Capture the cell that displays the provided text and extract its (x, y) central coordinate. 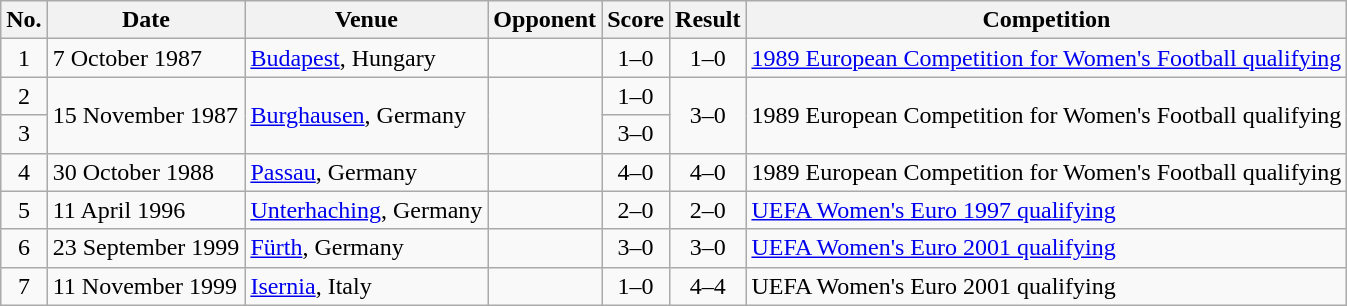
7 October 1987 (146, 58)
15 November 1987 (146, 115)
4–4 (708, 286)
Unterhaching, Germany (366, 210)
5 (24, 210)
23 September 1999 (146, 248)
No. (24, 20)
11 April 1996 (146, 210)
7 (24, 286)
Competition (1046, 20)
2 (24, 96)
6 (24, 248)
Venue (366, 20)
Fürth, Germany (366, 248)
Date (146, 20)
UEFA Women's Euro 1997 qualifying (1046, 210)
Isernia, Italy (366, 286)
11 November 1999 (146, 286)
4 (24, 172)
3 (24, 134)
Result (708, 20)
Opponent (545, 20)
30 October 1988 (146, 172)
Passau, Germany (366, 172)
1 (24, 58)
Burghausen, Germany (366, 115)
Score (636, 20)
Budapest, Hungary (366, 58)
